For the text-containing cell, return its midpoint in (X, Y) coordinate format. 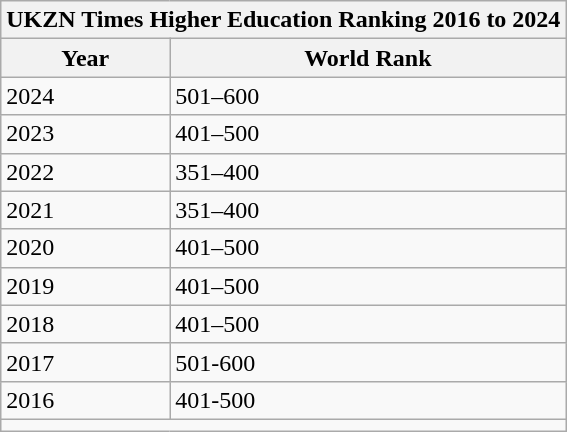
2021 (86, 210)
2017 (86, 362)
401-500 (368, 400)
2019 (86, 286)
2023 (86, 134)
Year (86, 58)
2024 (86, 96)
UKZN Times Higher Education Ranking 2016 to 2024 (284, 20)
2020 (86, 248)
501-600 (368, 362)
501–600 (368, 96)
2022 (86, 172)
2016 (86, 400)
2018 (86, 324)
World Rank (368, 58)
